Locate the cell with the specified text and output its [X, Y] center coordinate. 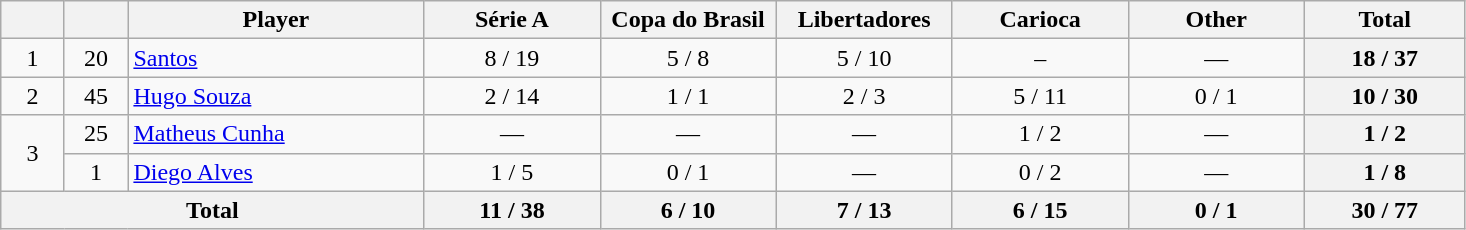
Santos [276, 58]
2 / 3 [864, 96]
1 / 8 [1384, 172]
45 [96, 96]
0 / 2 [1040, 172]
2 / 14 [512, 96]
18 / 37 [1384, 58]
30 / 77 [1384, 210]
20 [96, 58]
6 / 10 [688, 210]
10 / 30 [1384, 96]
7 / 13 [864, 210]
– [1040, 58]
1 / 1 [688, 96]
1 / 5 [512, 172]
Matheus Cunha [276, 134]
5 / 11 [1040, 96]
3 [33, 153]
Player [276, 20]
6 / 15 [1040, 210]
8 / 19 [512, 58]
2 [33, 96]
5 / 10 [864, 58]
Libertadores [864, 20]
Carioca [1040, 20]
Hugo Souza [276, 96]
11 / 38 [512, 210]
Série A [512, 20]
Diego Alves [276, 172]
Copa do Brasil [688, 20]
25 [96, 134]
5 / 8 [688, 58]
Other [1216, 20]
